Return the [X, Y] coordinate for the center point of the cell that contains the specified text.  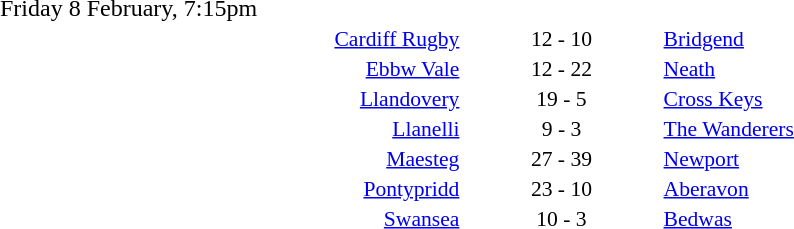
19 - 5 [561, 98]
12 - 22 [561, 68]
23 - 10 [561, 188]
27 - 39 [561, 158]
12 - 10 [561, 38]
9 - 3 [561, 128]
